Search for the cell housing the specified text and yield its (X, Y) center coordinate. 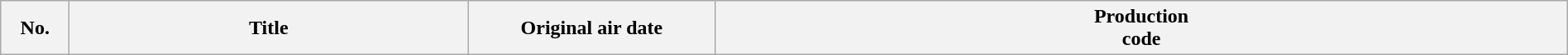
Title (269, 28)
Original air date (592, 28)
Productioncode (1141, 28)
No. (35, 28)
